Scan for the cell matching the given text and deliver its [X, Y] coordinate at center. 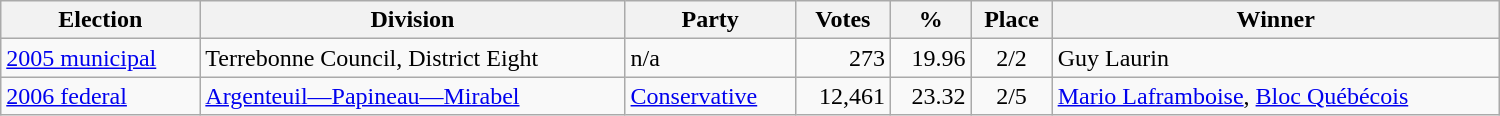
n/a [710, 58]
Election [100, 20]
273 [842, 58]
Winner [1276, 20]
23.32 [931, 96]
Mario Laframboise, Bloc Québécois [1276, 96]
2006 federal [100, 96]
Argenteuil—Papineau—Mirabel [412, 96]
Votes [842, 20]
19.96 [931, 58]
Conservative [710, 96]
Division [412, 20]
12,461 [842, 96]
2/5 [1012, 96]
Place [1012, 20]
Guy Laurin [1276, 58]
Party [710, 20]
2005 municipal [100, 58]
2/2 [1012, 58]
% [931, 20]
Terrebonne Council, District Eight [412, 58]
